Scan for the cell matching the given text and deliver its (X, Y) coordinate at center. 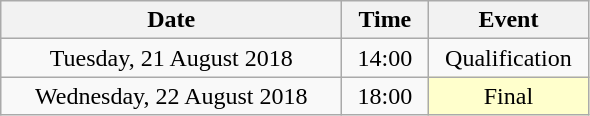
14:00 (385, 58)
Date (172, 20)
Event (508, 20)
Wednesday, 22 August 2018 (172, 96)
Time (385, 20)
Tuesday, 21 August 2018 (172, 58)
Qualification (508, 58)
Final (508, 96)
18:00 (385, 96)
